Output the [x, y] coordinate of the center of the cell containing the given text.  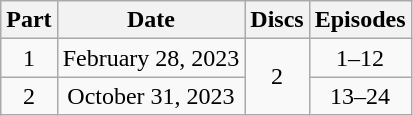
13–24 [360, 96]
Discs [277, 20]
October 31, 2023 [151, 96]
1–12 [360, 58]
1 [29, 58]
Date [151, 20]
Part [29, 20]
February 28, 2023 [151, 58]
Episodes [360, 20]
